Search for the cell housing the specified text and yield its (X, Y) center coordinate. 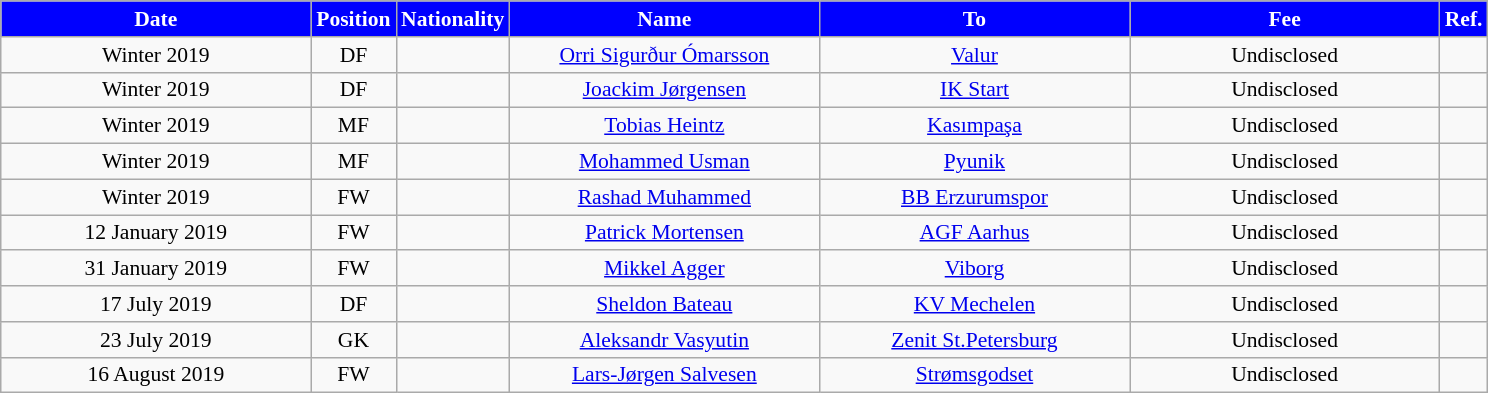
Lars-Jørgen Salvesen (664, 375)
Mohammed Usman (664, 162)
17 July 2019 (156, 304)
Pyunik (974, 162)
Rashad Muhammed (664, 197)
12 January 2019 (156, 233)
BB Erzurumspor (974, 197)
16 August 2019 (156, 375)
Valur (974, 55)
Zenit St.Petersburg (974, 340)
KV Mechelen (974, 304)
GK (354, 340)
AGF Aarhus (974, 233)
Joackim Jørgensen (664, 90)
Patrick Mortensen (664, 233)
Fee (1285, 19)
Mikkel Agger (664, 269)
Sheldon Bateau (664, 304)
To (974, 19)
Name (664, 19)
Position (354, 19)
Orri Sigurður Ómarsson (664, 55)
Nationality (452, 19)
31 January 2019 (156, 269)
Date (156, 19)
Tobias Heintz (664, 126)
Viborg (974, 269)
Strømsgodset (974, 375)
IK Start (974, 90)
Aleksandr Vasyutin (664, 340)
Kasımpaşa (974, 126)
23 July 2019 (156, 340)
Ref. (1464, 19)
